Output the [X, Y] coordinate of the center of the cell containing the given text.  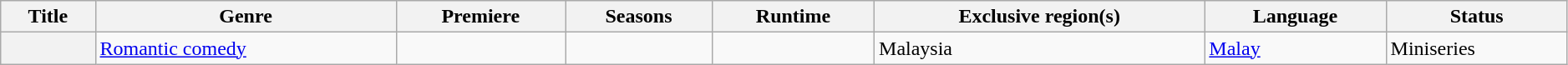
Malaysia [1039, 48]
Language [1295, 17]
Exclusive region(s) [1039, 17]
Genre [246, 17]
Status [1477, 17]
Title [48, 17]
Malay [1295, 48]
Runtime [794, 17]
Romantic comedy [246, 48]
Seasons [638, 17]
Premiere [480, 17]
Miniseries [1477, 48]
